Detect which cell encompasses the target text, then output its (X, Y) center coordinate. 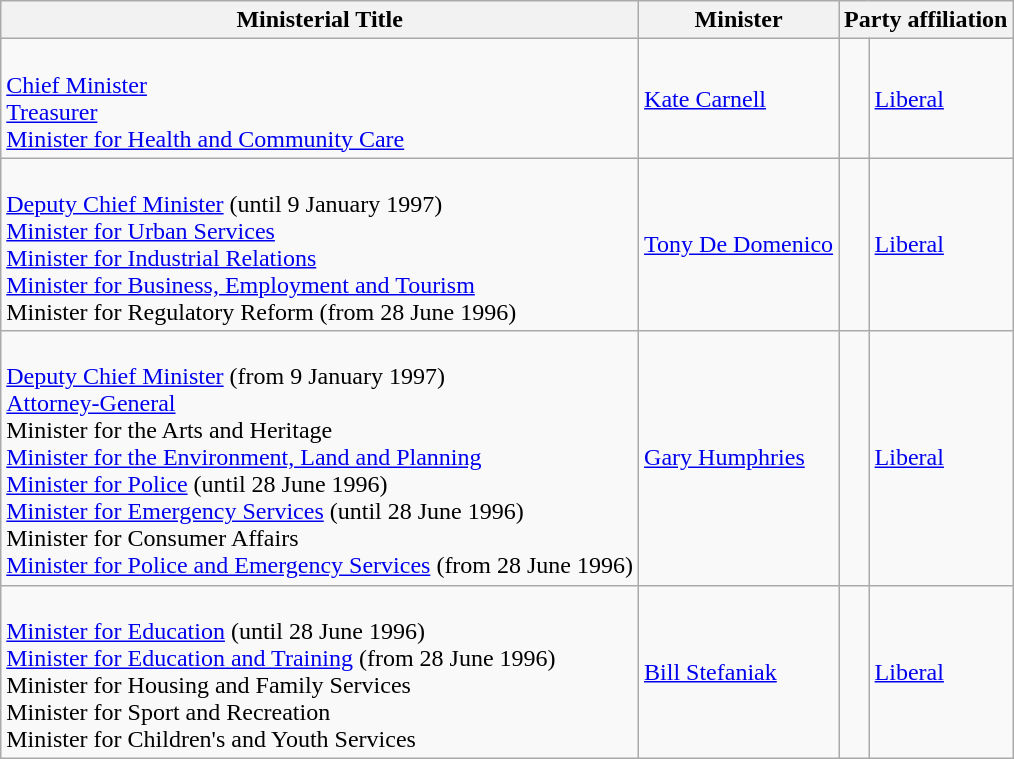
Chief Minister Treasurer Minister for Health and Community Care (320, 98)
Tony De Domenico (739, 244)
Kate Carnell (739, 98)
Gary Humphries (739, 458)
Ministerial Title (320, 20)
Minister (739, 20)
Party affiliation (926, 20)
Bill Stefaniak (739, 672)
